Find where the given text appears and provide that cell's center as (x, y) coordinate. 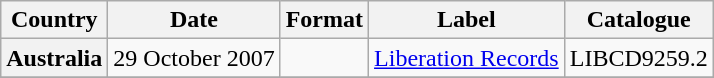
29 October 2007 (194, 58)
Country (54, 20)
Australia (54, 58)
Format (324, 20)
Date (194, 20)
LIBCD9259.2 (638, 58)
Catalogue (638, 20)
Liberation Records (467, 58)
Label (467, 20)
